From the cell containing the given text, extract its center point as [X, Y] coordinate. 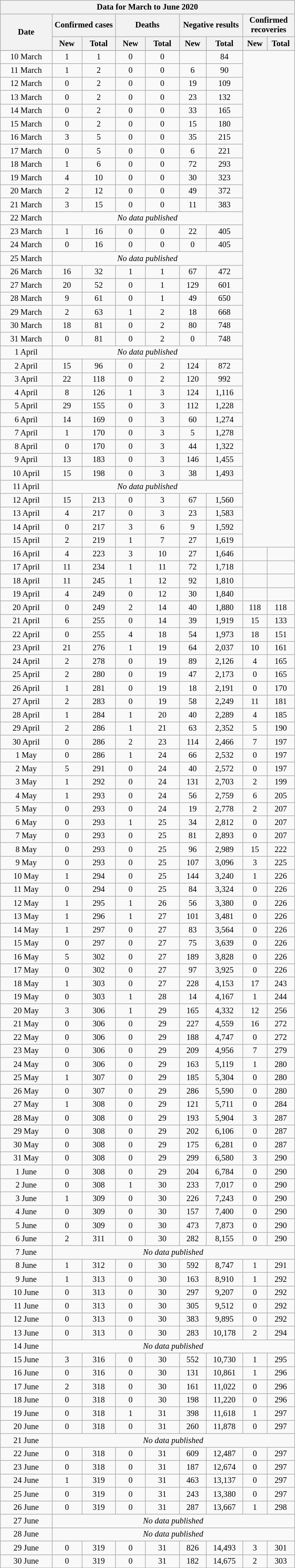
13,380 [225, 1494]
301 [281, 1548]
109 [225, 84]
12,674 [225, 1467]
2,759 [225, 796]
25 April [26, 675]
2 May [26, 768]
44 [193, 446]
1,973 [225, 634]
182 [193, 1561]
323 [225, 178]
30 May [26, 1145]
1,278 [225, 433]
199 [281, 782]
13 April [26, 513]
10 June [26, 1293]
1,718 [225, 567]
Confirmed recoveries [269, 25]
372 [225, 191]
4 June [26, 1212]
1 May [26, 755]
8 May [26, 849]
107 [193, 863]
15 May [26, 943]
22 June [26, 1454]
1,322 [225, 446]
133 [281, 621]
2,289 [225, 715]
58 [193, 702]
5 May [26, 809]
10,730 [225, 1360]
11 June [26, 1306]
4,956 [225, 1051]
4,559 [225, 1024]
3 June [26, 1198]
169 [99, 419]
60 [193, 419]
146 [193, 460]
23 April [26, 648]
24 March [26, 245]
12 June [26, 1319]
23 June [26, 1467]
2,037 [225, 648]
19 May [26, 997]
39 [193, 621]
221 [225, 151]
260 [193, 1427]
9 April [26, 460]
14 March [26, 111]
9,512 [225, 1306]
12 May [26, 903]
27 April [26, 702]
16 May [26, 957]
28 [162, 997]
14,493 [225, 1548]
189 [193, 957]
24 May [26, 1064]
121 [193, 1104]
3,564 [225, 930]
3 April [26, 379]
175 [193, 1145]
1,116 [225, 393]
222 [281, 849]
2,989 [225, 849]
16 March [26, 137]
7 April [26, 433]
234 [99, 567]
12 March [26, 84]
20 April [26, 608]
66 [193, 755]
31 March [26, 339]
3,380 [225, 903]
9 June [26, 1279]
278 [99, 661]
188 [193, 1038]
209 [193, 1051]
129 [193, 285]
472 [225, 272]
16 April [26, 554]
826 [193, 1548]
21 May [26, 1024]
2,126 [225, 661]
5,904 [225, 1118]
6 May [26, 823]
187 [193, 1467]
11,878 [225, 1427]
101 [193, 917]
15 March [26, 124]
5 June [26, 1225]
20 May [26, 1010]
6,106 [225, 1131]
8 June [26, 1266]
1,592 [225, 527]
299 [193, 1158]
2,249 [225, 702]
31 May [26, 1158]
20 March [26, 191]
2,173 [225, 675]
8,910 [225, 1279]
52 [99, 285]
18 April [26, 581]
14 June [26, 1346]
24 June [26, 1480]
54 [193, 634]
17 June [26, 1387]
1,810 [225, 581]
2,352 [225, 728]
311 [99, 1239]
2,532 [225, 755]
114 [193, 742]
7,017 [225, 1185]
3,639 [225, 943]
1,919 [225, 621]
28 April [26, 715]
20 June [26, 1427]
6 June [26, 1239]
29 May [26, 1131]
13 March [26, 97]
89 [193, 661]
35 [193, 137]
215 [225, 137]
3,828 [225, 957]
227 [193, 1024]
228 [193, 983]
25 June [26, 1494]
3,096 [225, 863]
282 [193, 1239]
1,274 [225, 419]
21 June [26, 1440]
14 April [26, 527]
3,481 [225, 917]
225 [281, 863]
8,155 [225, 1239]
9,895 [225, 1319]
120 [193, 379]
11,618 [225, 1413]
29 March [26, 312]
202 [193, 1131]
5,119 [225, 1064]
28 May [26, 1118]
233 [193, 1185]
155 [99, 406]
27 March [26, 285]
4,153 [225, 983]
1,560 [225, 500]
11 March [26, 70]
14 May [26, 930]
181 [281, 702]
15 June [26, 1360]
6,281 [225, 1145]
30 April [26, 742]
Negative results [211, 25]
2,191 [225, 688]
3,240 [225, 876]
7,873 [225, 1225]
305 [193, 1306]
281 [99, 688]
7,400 [225, 1212]
10 April [26, 473]
279 [281, 1051]
14,675 [225, 1561]
16 June [26, 1373]
609 [193, 1454]
26 [162, 903]
29 April [26, 728]
205 [281, 796]
1 April [26, 352]
13,667 [225, 1508]
1,619 [225, 540]
18 June [26, 1400]
2,778 [225, 809]
1,840 [225, 594]
126 [99, 393]
3 May [26, 782]
668 [225, 312]
19 June [26, 1413]
1,646 [225, 554]
180 [225, 124]
2,466 [225, 742]
7,243 [225, 1198]
32 [99, 272]
276 [99, 648]
Data for March to June 2020 [147, 7]
190 [281, 728]
6,580 [225, 1158]
650 [225, 298]
26 April [26, 688]
26 May [26, 1091]
398 [193, 1413]
27 May [26, 1104]
13 June [26, 1333]
75 [193, 943]
992 [225, 379]
5,590 [225, 1091]
17 April [26, 567]
11,220 [225, 1400]
12 April [26, 500]
13 May [26, 917]
1,228 [225, 406]
245 [99, 581]
256 [281, 1010]
3,324 [225, 889]
4,332 [225, 1010]
17 May [26, 970]
2,812 [225, 823]
7 June [26, 1252]
132 [225, 97]
26 June [26, 1508]
8 April [26, 446]
38 [193, 473]
6 April [26, 419]
15 April [26, 540]
2 June [26, 1185]
8,747 [225, 1266]
30 June [26, 1561]
1,455 [225, 460]
157 [193, 1212]
213 [99, 500]
193 [193, 1118]
1,880 [225, 608]
25 May [26, 1078]
34 [193, 823]
26 March [26, 272]
5,304 [225, 1078]
6,784 [225, 1172]
2,703 [225, 782]
80 [193, 326]
18 March [26, 164]
8 [67, 393]
83 [193, 930]
23 March [26, 231]
Date [26, 32]
4,167 [225, 997]
4 May [26, 796]
2,893 [225, 836]
223 [99, 554]
219 [99, 540]
5,711 [225, 1104]
5 April [26, 406]
22 April [26, 634]
2,572 [225, 768]
1,583 [225, 513]
9,207 [225, 1293]
17 March [26, 151]
64 [193, 648]
1 June [26, 1172]
22 March [26, 218]
463 [193, 1480]
552 [193, 1360]
92 [193, 581]
183 [99, 460]
10,178 [225, 1333]
30 March [26, 326]
11 April [26, 487]
12,487 [225, 1454]
11,022 [225, 1387]
21 April [26, 621]
112 [193, 406]
11 May [26, 889]
592 [193, 1266]
33 [193, 111]
Confirmed cases [84, 25]
601 [225, 285]
97 [193, 970]
28 March [26, 298]
19 April [26, 594]
9 May [26, 863]
298 [281, 1508]
28 June [26, 1534]
23 May [26, 1051]
27 June [26, 1521]
90 [225, 70]
4 April [26, 393]
7 May [26, 836]
144 [193, 876]
61 [99, 298]
2 April [26, 366]
204 [193, 1172]
47 [193, 675]
22 May [26, 1038]
10 March [26, 57]
17 [255, 983]
10,861 [225, 1373]
13,137 [225, 1480]
1,493 [225, 473]
10 May [26, 876]
19 March [26, 178]
25 March [26, 258]
24 April [26, 661]
18 May [26, 983]
3,925 [225, 970]
244 [281, 997]
29 June [26, 1548]
Deaths [147, 25]
151 [281, 634]
13 [67, 460]
473 [193, 1225]
872 [225, 366]
21 March [26, 205]
4,747 [225, 1038]
312 [99, 1266]
